Identify which cell holds the provided text, then report its [x, y] central coordinate. 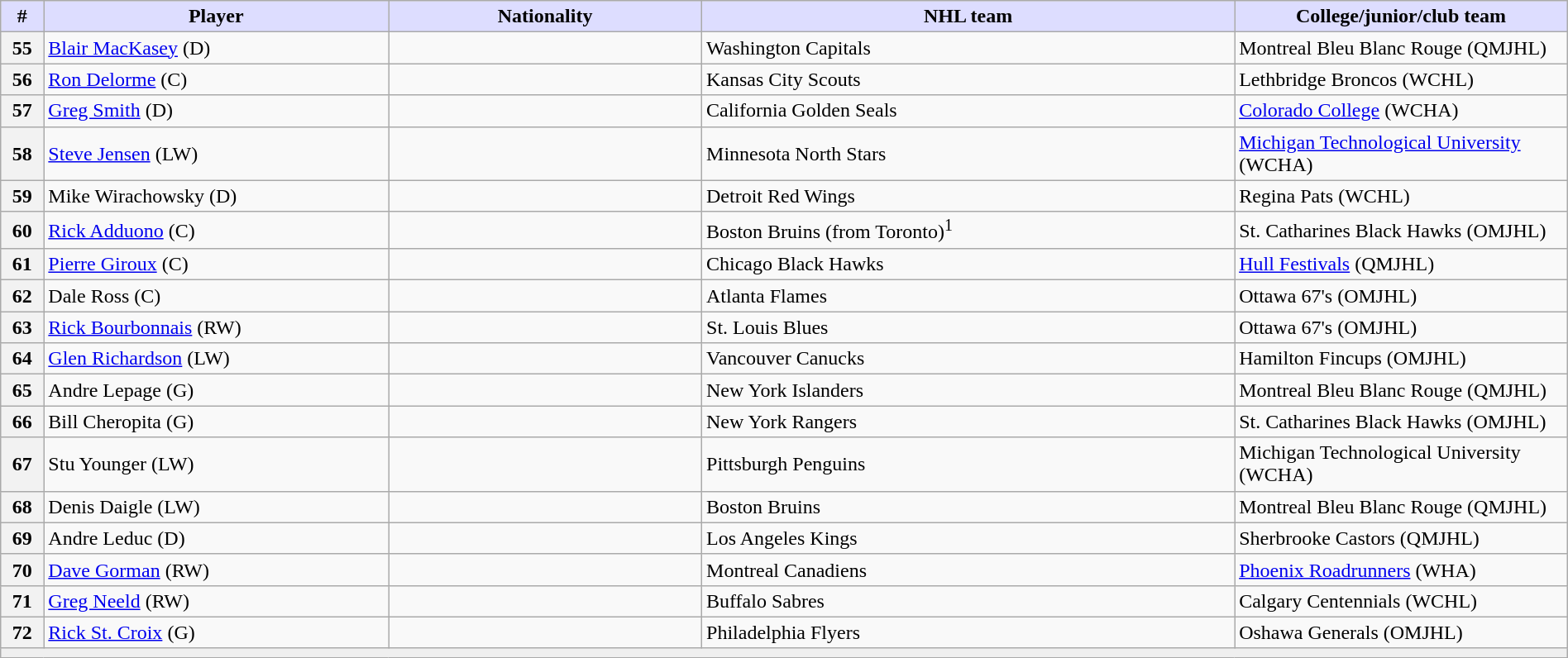
Pittsburgh Penguins [968, 465]
Phoenix Roadrunners (WHA) [1401, 570]
Pierre Giroux (C) [217, 265]
Colorado College (WCHA) [1401, 111]
Ron Delorme (C) [217, 79]
68 [22, 507]
69 [22, 538]
66 [22, 422]
Lethbridge Broncos (WCHL) [1401, 79]
Rick Bourbonnais (RW) [217, 327]
California Golden Seals [968, 111]
NHL team [968, 17]
College/junior/club team [1401, 17]
57 [22, 111]
Vancouver Canucks [968, 359]
Atlanta Flames [968, 296]
Kansas City Scouts [968, 79]
56 [22, 79]
58 [22, 154]
59 [22, 196]
New York Islanders [968, 390]
Greg Smith (D) [217, 111]
72 [22, 632]
Regina Pats (WCHL) [1401, 196]
Stu Younger (LW) [217, 465]
Mike Wirachowsky (D) [217, 196]
65 [22, 390]
Denis Daigle (LW) [217, 507]
Oshawa Generals (OMJHL) [1401, 632]
# [22, 17]
Greg Neeld (RW) [217, 601]
Buffalo Sabres [968, 601]
60 [22, 230]
64 [22, 359]
New York Rangers [968, 422]
Dale Ross (C) [217, 296]
Philadelphia Flyers [968, 632]
Blair MacKasey (D) [217, 48]
Montreal Canadiens [968, 570]
Bill Cheropita (G) [217, 422]
Andre Leduc (D) [217, 538]
62 [22, 296]
Dave Gorman (RW) [217, 570]
Glen Richardson (LW) [217, 359]
63 [22, 327]
Calgary Centennials (WCHL) [1401, 601]
71 [22, 601]
67 [22, 465]
St. Louis Blues [968, 327]
Rick Adduono (C) [217, 230]
61 [22, 265]
Nationality [546, 17]
Boston Bruins (from Toronto)1 [968, 230]
55 [22, 48]
Boston Bruins [968, 507]
Detroit Red Wings [968, 196]
Player [217, 17]
Steve Jensen (LW) [217, 154]
Hamilton Fincups (OMJHL) [1401, 359]
Los Angeles Kings [968, 538]
Sherbrooke Castors (QMJHL) [1401, 538]
Washington Capitals [968, 48]
Andre Lepage (G) [217, 390]
Chicago Black Hawks [968, 265]
Rick St. Croix (G) [217, 632]
70 [22, 570]
Minnesota North Stars [968, 154]
Hull Festivals (QMJHL) [1401, 265]
